For the text-containing cell, return its midpoint in (x, y) coordinate format. 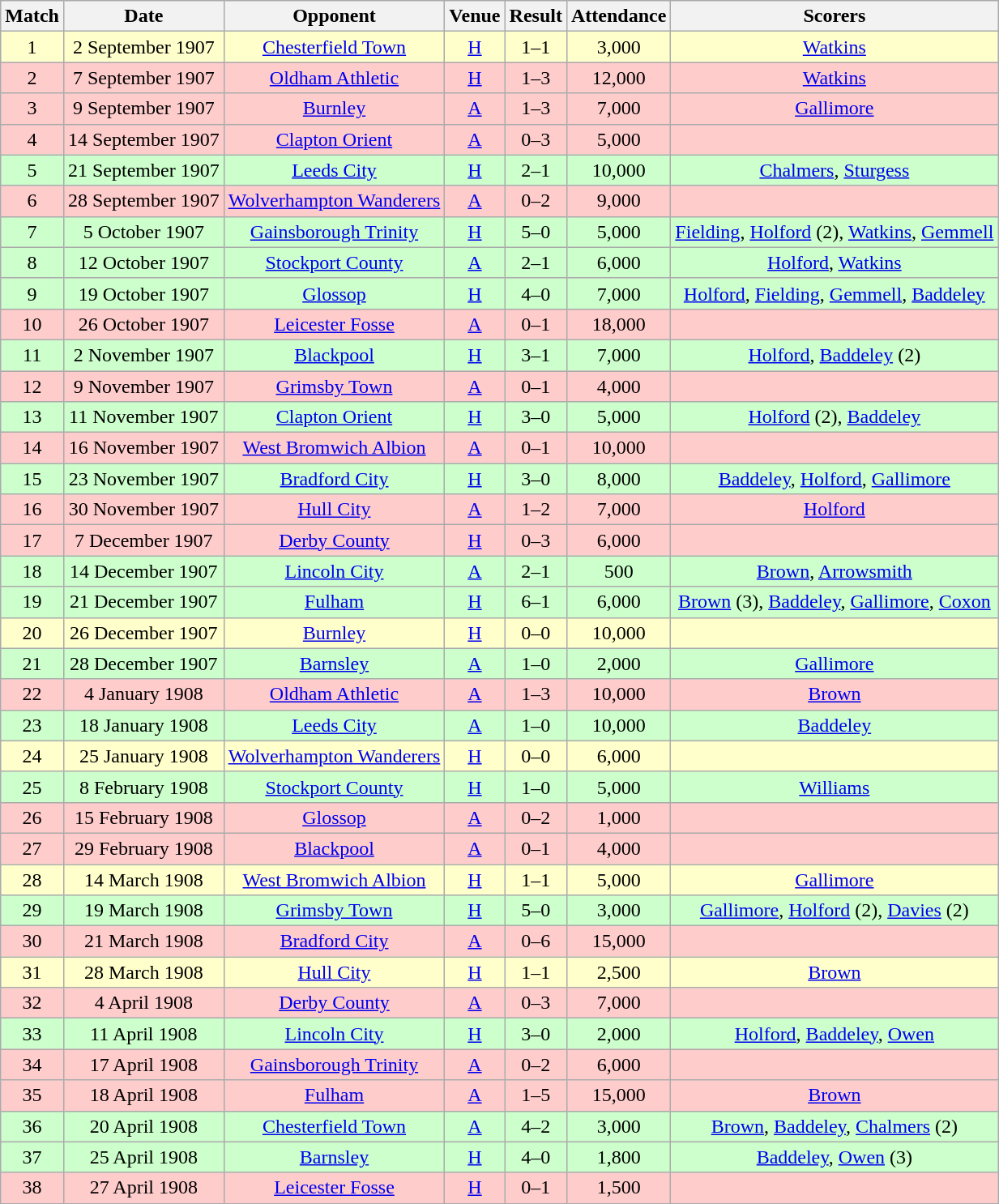
29 February 1908 (143, 848)
Holford, Baddeley, Owen (835, 1034)
18 January 1908 (143, 725)
15 (32, 479)
18,000 (618, 324)
27 (32, 848)
9 (32, 293)
23 (32, 725)
7 December 1907 (143, 540)
Attendance (618, 16)
14 March 1908 (143, 879)
25 April 1908 (143, 1157)
25 January 1908 (143, 756)
0–6 (536, 941)
Holford, Fielding, Gemmell, Baddeley (835, 293)
2 September 1907 (143, 47)
1 (32, 47)
4 January 1908 (143, 694)
1–5 (536, 1095)
4–2 (536, 1126)
28 March 1908 (143, 972)
Baddeley, Holford, Gallimore (835, 479)
1–2 (536, 510)
1,500 (618, 1188)
4 (32, 139)
28 December 1907 (143, 664)
11 November 1907 (143, 417)
12 (32, 386)
Match (32, 16)
30 November 1907 (143, 510)
4 April 1908 (143, 1003)
17 April 1908 (143, 1065)
1,800 (618, 1157)
7 (32, 232)
11 April 1908 (143, 1034)
Williams (835, 787)
23 November 1907 (143, 479)
34 (32, 1065)
29 (32, 911)
32 (32, 1003)
9 November 1907 (143, 386)
14 December 1907 (143, 571)
7 September 1907 (143, 78)
Baddeley (835, 725)
33 (32, 1034)
Fielding, Holford (2), Watkins, Gemmell (835, 232)
5 October 1907 (143, 232)
Holford, Watkins (835, 263)
8 February 1908 (143, 787)
Brown, Baddeley, Chalmers (2) (835, 1126)
9 September 1907 (143, 109)
19 October 1907 (143, 293)
5 (32, 170)
Result (536, 16)
Holford (835, 510)
8,000 (618, 479)
28 (32, 879)
14 (32, 448)
37 (32, 1157)
17 (32, 540)
12,000 (618, 78)
24 (32, 756)
3 (32, 109)
21 September 1907 (143, 170)
500 (618, 571)
1,000 (618, 818)
Opponent (334, 16)
10 (32, 324)
20 April 1908 (143, 1126)
18 (32, 571)
3–1 (536, 355)
14 September 1907 (143, 139)
35 (32, 1095)
19 (32, 602)
26 (32, 818)
26 December 1907 (143, 633)
6 (32, 201)
19 March 1908 (143, 911)
31 (32, 972)
18 April 1908 (143, 1095)
20 (32, 633)
2 November 1907 (143, 355)
27 April 1908 (143, 1188)
21 December 1907 (143, 602)
Chalmers, Sturgess (835, 170)
Holford (2), Baddeley (835, 417)
28 September 1907 (143, 201)
25 (32, 787)
Baddeley, Owen (3) (835, 1157)
21 (32, 664)
Date (143, 16)
22 (32, 694)
6–1 (536, 602)
8 (32, 263)
Gallimore, Holford (2), Davies (2) (835, 911)
2 (32, 78)
38 (32, 1188)
2,500 (618, 972)
21 March 1908 (143, 941)
Brown (3), Baddeley, Gallimore, Coxon (835, 602)
Holford, Baddeley (2) (835, 355)
15 February 1908 (143, 818)
9,000 (618, 201)
11 (32, 355)
Brown, Arrowsmith (835, 571)
Venue (475, 16)
30 (32, 941)
Scorers (835, 16)
16 (32, 510)
13 (32, 417)
36 (32, 1126)
12 October 1907 (143, 263)
16 November 1907 (143, 448)
26 October 1907 (143, 324)
